Determine the (x, y) coordinate at the center of the cell enclosing the given text.  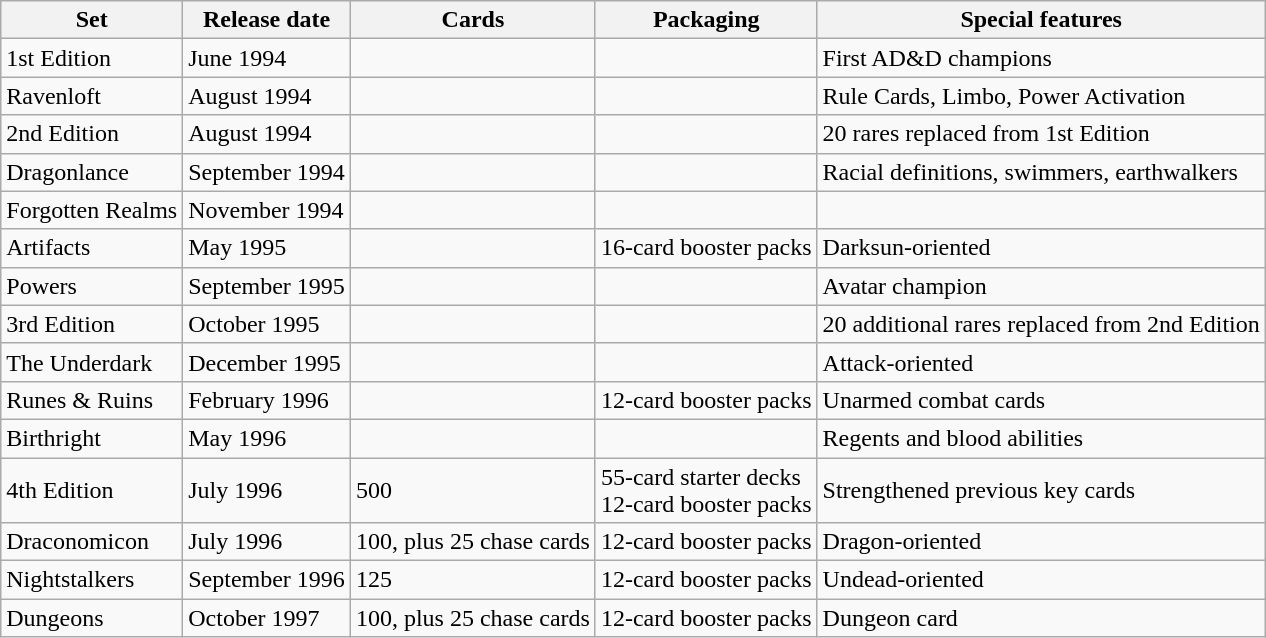
Runes & Ruins (92, 400)
Release date (267, 20)
Nightstalkers (92, 580)
Darksun-oriented (1041, 248)
Racial definitions, swimmers, earthwalkers (1041, 172)
October 1995 (267, 324)
Unarmed combat cards (1041, 400)
The Underdark (92, 362)
Forgotten Realms (92, 210)
Dragonlance (92, 172)
December 1995 (267, 362)
May 1995 (267, 248)
First AD&D champions (1041, 58)
Cards (472, 20)
55-card starter decks12-card booster packs (706, 490)
500 (472, 490)
Ravenloft (92, 96)
Packaging (706, 20)
4th Edition (92, 490)
Avatar champion (1041, 286)
1st Edition (92, 58)
16-card booster packs (706, 248)
September 1995 (267, 286)
November 1994 (267, 210)
February 1996 (267, 400)
20 additional rares replaced from 2nd Edition (1041, 324)
Artifacts (92, 248)
125 (472, 580)
2nd Edition (92, 134)
Dungeons (92, 618)
September 1994 (267, 172)
May 1996 (267, 438)
20 rares replaced from 1st Edition (1041, 134)
October 1997 (267, 618)
Set (92, 20)
Regents and blood abilities (1041, 438)
September 1996 (267, 580)
Strengthened previous key cards (1041, 490)
Undead-oriented (1041, 580)
3rd Edition (92, 324)
Powers (92, 286)
Dragon-oriented (1041, 542)
Draconomicon (92, 542)
June 1994 (267, 58)
Rule Cards, Limbo, Power Activation (1041, 96)
Attack-oriented (1041, 362)
Dungeon card (1041, 618)
Birthright (92, 438)
Special features (1041, 20)
